For the text-containing cell, return its midpoint in [x, y] coordinate format. 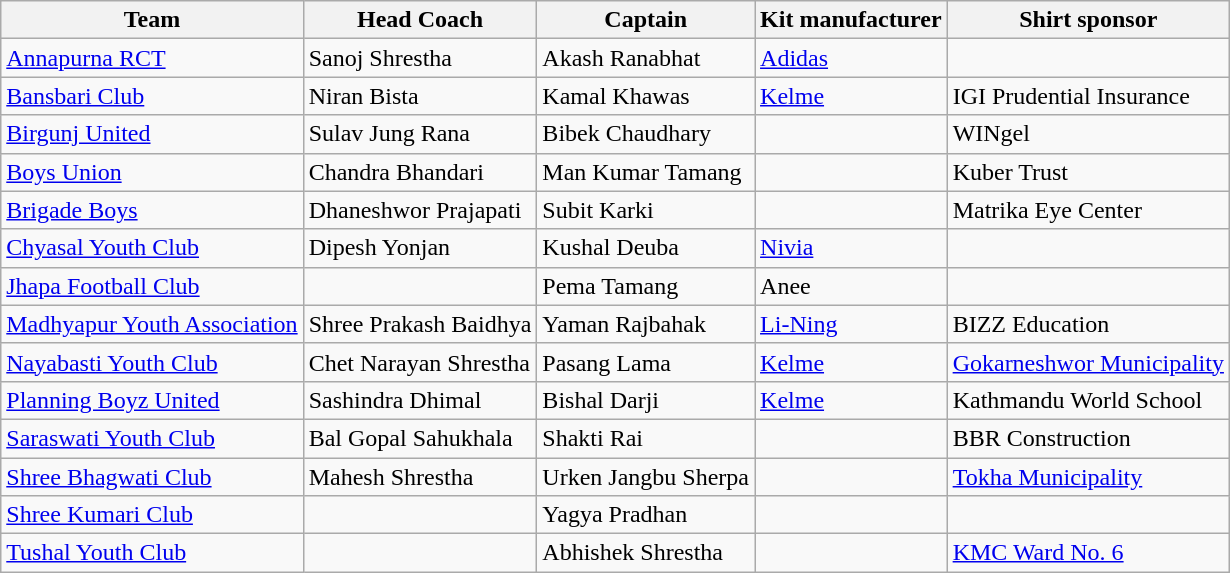
Pasang Lama [646, 362]
Saraswati Youth Club [152, 438]
Annapurna RCT [152, 58]
Yagya Pradhan [646, 515]
Li-Ning [852, 324]
Shirt sponsor [1088, 20]
Sulav Jung Rana [420, 134]
Captain [646, 20]
Bansbari Club [152, 96]
Bibek Chaudhary [646, 134]
Akash Ranabhat [646, 58]
KMC Ward No. 6 [1088, 553]
Nivia [852, 248]
Man Kumar Tamang [646, 172]
Matrika Eye Center [1088, 210]
Chyasal Youth Club [152, 248]
Chet Narayan Shrestha [420, 362]
Tushal Youth Club [152, 553]
Shree Bhagwati Club [152, 477]
Kathmandu World School [1088, 400]
Kamal Khawas [646, 96]
WINgel [1088, 134]
Bal Gopal Sahukhala [420, 438]
Sashindra Dhimal [420, 400]
Mahesh Shrestha [420, 477]
Shakti Rai [646, 438]
Yaman Rajbahak [646, 324]
Madhyapur Youth Association [152, 324]
Sanoj Shrestha [420, 58]
Dhaneshwor Prajapati [420, 210]
Boys Union [152, 172]
Pema Tamang [646, 286]
Bishal Darji [646, 400]
IGI Prudential Insurance [1088, 96]
Head Coach [420, 20]
Jhapa Football Club [152, 286]
Anee [852, 286]
Urken Jangbu Sherpa [646, 477]
Nayabasti Youth Club [152, 362]
Brigade Boys [152, 210]
Kit manufacturer [852, 20]
Birgunj United [152, 134]
Chandra Bhandari [420, 172]
Niran Bista [420, 96]
BBR Construction [1088, 438]
Team [152, 20]
Tokha Municipality [1088, 477]
Gokarneshwor Municipality [1088, 362]
Adidas [852, 58]
Kuber Trust [1088, 172]
Shree Prakash Baidhya [420, 324]
Planning Boyz United [152, 400]
Dipesh Yonjan [420, 248]
Abhishek Shrestha [646, 553]
BIZZ Education [1088, 324]
Kushal Deuba [646, 248]
Subit Karki [646, 210]
Shree Kumari Club [152, 515]
